Search for the cell housing the specified text and yield its (X, Y) center coordinate. 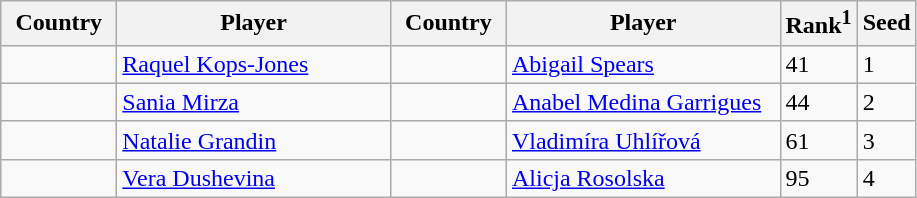
Vera Dushevina (254, 178)
1 (886, 64)
Alicja Rosolska (643, 178)
2 (886, 102)
61 (818, 140)
4 (886, 178)
95 (818, 178)
Rank1 (818, 24)
Seed (886, 24)
44 (818, 102)
Vladimíra Uhlířová (643, 140)
Abigail Spears (643, 64)
Raquel Kops-Jones (254, 64)
Sania Mirza (254, 102)
Natalie Grandin (254, 140)
Anabel Medina Garrigues (643, 102)
3 (886, 140)
41 (818, 64)
